Scan for the cell matching the given text and deliver its (x, y) coordinate at center. 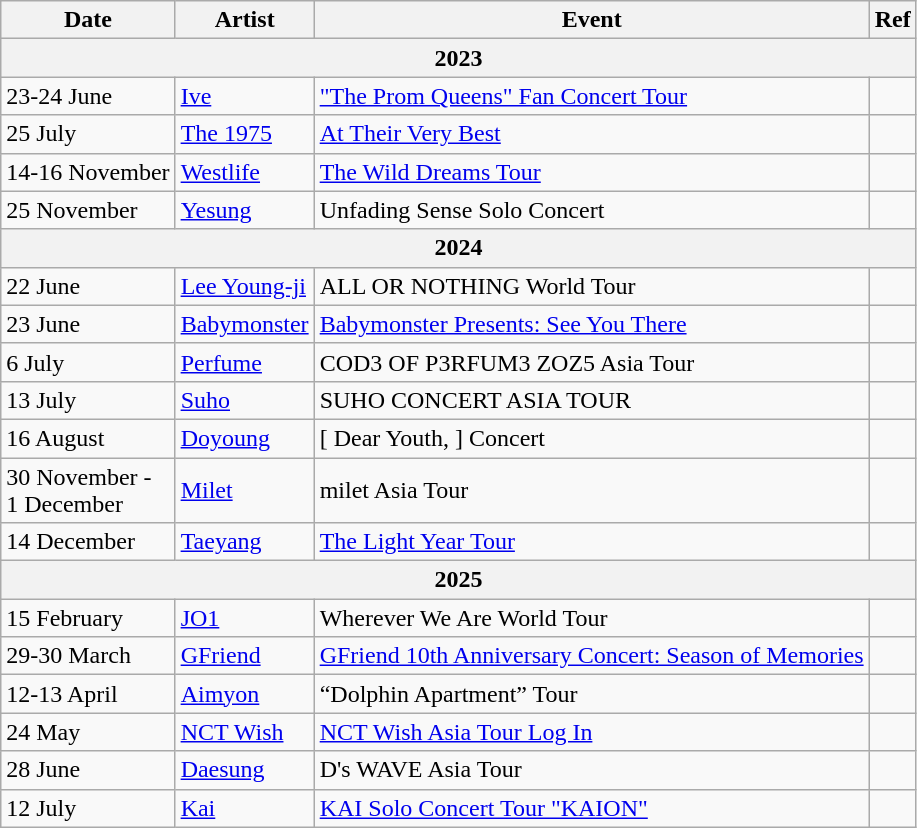
KAI Solo Concert Tour "KAION" (592, 808)
29-30 March (88, 656)
The Wild Dreams Tour (592, 172)
COD3 OF P3RFUM3 ZOZ5 Asia Tour (592, 362)
D's WAVE Asia Tour (592, 770)
NCT Wish Asia Tour Log In (592, 732)
28 June (88, 770)
Ref (892, 20)
14-16 November (88, 172)
JO1 (244, 618)
Suho (244, 400)
22 June (88, 286)
Artist (244, 20)
Yesung (244, 210)
GFriend (244, 656)
GFriend 10th Anniversary Concert: Season of Memories (592, 656)
13 July (88, 400)
12 July (88, 808)
Milet (244, 490)
The Light Year Tour (592, 542)
Date (88, 20)
"The Prom Queens" Fan Concert Tour (592, 96)
Wherever We Are World Tour (592, 618)
Daesung (244, 770)
16 August (88, 438)
Lee Young-ji (244, 286)
25 November (88, 210)
Doyoung (244, 438)
Ive (244, 96)
SUHO CONCERT ASIA TOUR (592, 400)
Babymonster Presents: See You There (592, 324)
12-13 April (88, 694)
6 July (88, 362)
“Dolphin Apartment” Tour (592, 694)
15 February (88, 618)
Kai (244, 808)
23-24 June (88, 96)
[ Dear Youth, ] Concert (592, 438)
23 June (88, 324)
At Their Very Best (592, 134)
2025 (458, 580)
NCT Wish (244, 732)
Westlife (244, 172)
The 1975 (244, 134)
25 July (88, 134)
14 December (88, 542)
24 May (88, 732)
30 November -1 December (88, 490)
Taeyang (244, 542)
milet Asia Tour (592, 490)
2023 (458, 58)
Event (592, 20)
Aimyon (244, 694)
ALL OR NOTHING World Tour (592, 286)
Perfume (244, 362)
2024 (458, 248)
Unfading Sense Solo Concert (592, 210)
Babymonster (244, 324)
